Capture the cell that displays the provided text and extract its (x, y) central coordinate. 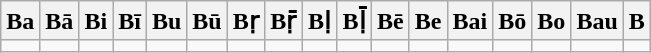
Bu (166, 21)
B (636, 21)
Bṛ (246, 21)
Bḹ (354, 21)
Bē (391, 21)
Bḷ (320, 21)
Bau (597, 21)
Bai (470, 21)
Ba (20, 21)
Bi (96, 21)
Bā (60, 21)
Bo (552, 21)
Bō (512, 21)
Be (428, 21)
Bṝ (284, 21)
Bū (207, 21)
Bī (130, 21)
